Return the (x, y) coordinate for the center point of the cell that contains the specified text.  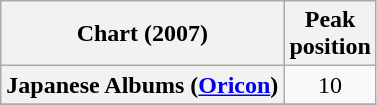
Peakposition (330, 34)
Japanese Albums (Oricon) (142, 85)
10 (330, 85)
Chart (2007) (142, 34)
